Determine the [X, Y] coordinate at the center of the cell enclosing the given text.  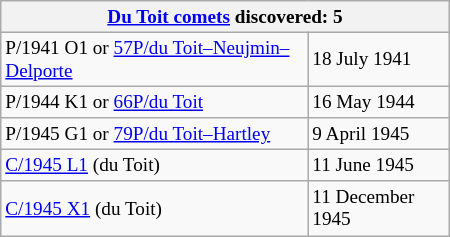
Du Toit comets discovered: 5 [225, 17]
P/1941 O1 or 57P/du Toit–Neujmin–Delporte [154, 59]
9 April 1945 [379, 134]
C/1945 L1 (du Toit) [154, 166]
16 May 1944 [379, 102]
18 July 1941 [379, 59]
C/1945 X1 (du Toit) [154, 208]
11 June 1945 [379, 166]
P/1945 G1 or 79P/du Toit–Hartley [154, 134]
P/1944 K1 or 66P/du Toit [154, 102]
11 December 1945 [379, 208]
